Output the (X, Y) coordinate of the center of the cell containing the given text.  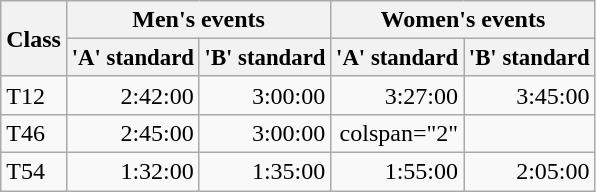
T54 (34, 172)
2:42:00 (132, 95)
Women's events (463, 20)
2:05:00 (530, 172)
1:32:00 (132, 172)
T12 (34, 95)
2:45:00 (132, 133)
1:55:00 (398, 172)
Men's events (198, 20)
colspan="2" (398, 133)
3:45:00 (530, 95)
3:27:00 (398, 95)
1:35:00 (265, 172)
T46 (34, 133)
Class (34, 39)
